Find where the given text appears and provide that cell's center as (x, y) coordinate. 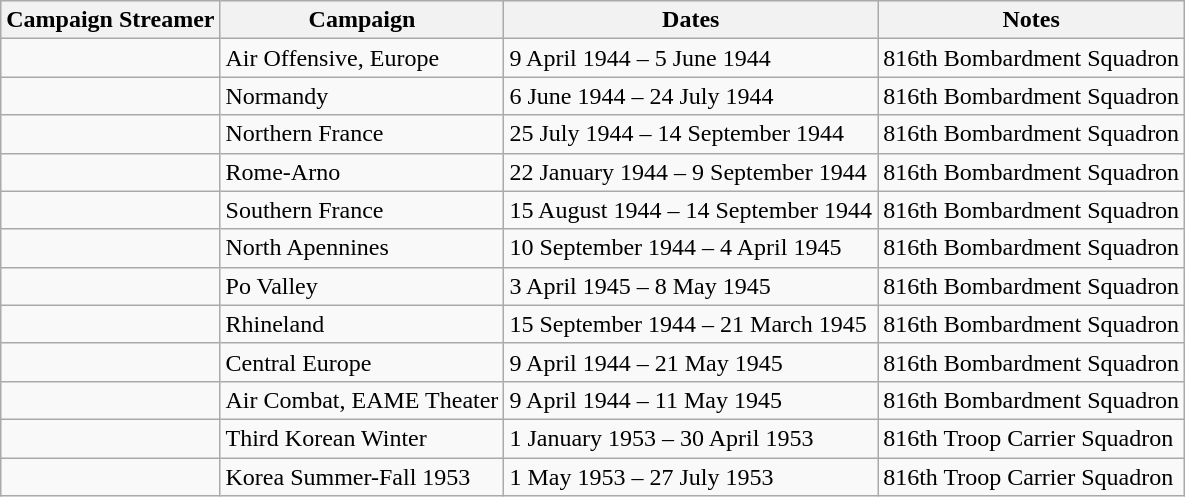
Po Valley (362, 286)
6 June 1944 – 24 July 1944 (691, 96)
15 September 1944 – 21 March 1945 (691, 324)
Notes (1032, 20)
10 September 1944 – 4 April 1945 (691, 248)
Southern France (362, 210)
22 January 1944 – 9 September 1944 (691, 172)
Air Combat, EAME Theater (362, 400)
Central Europe (362, 362)
Korea Summer-Fall 1953 (362, 477)
North Apennines (362, 248)
3 April 1945 – 8 May 1945 (691, 286)
Campaign Streamer (110, 20)
9 April 1944 – 21 May 1945 (691, 362)
Air Offensive, Europe (362, 58)
1 January 1953 – 30 April 1953 (691, 438)
Rhineland (362, 324)
Normandy (362, 96)
9 April 1944 – 5 June 1944 (691, 58)
Third Korean Winter (362, 438)
9 April 1944 – 11 May 1945 (691, 400)
15 August 1944 – 14 September 1944 (691, 210)
Rome-Arno (362, 172)
25 July 1944 – 14 September 1944 (691, 134)
Northern France (362, 134)
Campaign (362, 20)
Dates (691, 20)
1 May 1953 – 27 July 1953 (691, 477)
